Determine the (X, Y) coordinate at the center of the cell enclosing the given text.  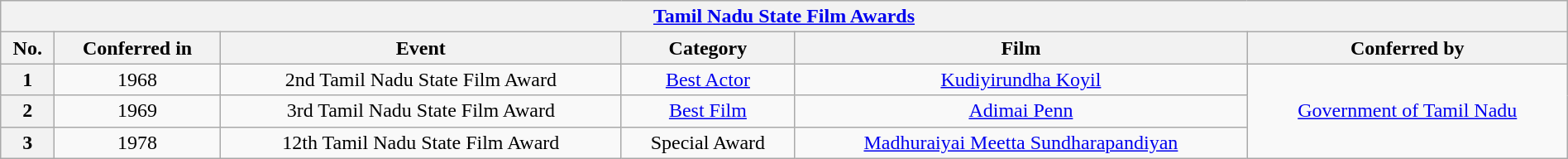
Conferred in (137, 48)
2 (28, 111)
2nd Tamil Nadu State Film Award (420, 79)
Conferred by (1408, 48)
1968 (137, 79)
Event (420, 48)
1969 (137, 111)
No. (28, 48)
1978 (137, 142)
Best Film (708, 111)
Category (708, 48)
Best Actor (708, 79)
Film (1021, 48)
Adimai Penn (1021, 111)
3rd Tamil Nadu State Film Award (420, 111)
Kudiyirundha Koyil (1021, 79)
Tamil Nadu State Film Awards (784, 17)
Government of Tamil Nadu (1408, 111)
Madhuraiyai Meetta Sundharapandiyan (1021, 142)
3 (28, 142)
1 (28, 79)
12th Tamil Nadu State Film Award (420, 142)
Special Award (708, 142)
